Extract the [X, Y] coordinate from the center of the cell holding the provided text.  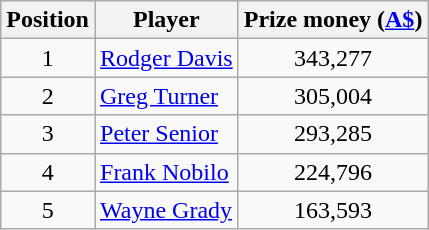
224,796 [333, 172]
Frank Nobilo [166, 172]
5 [48, 210]
1 [48, 58]
2 [48, 96]
4 [48, 172]
343,277 [333, 58]
163,593 [333, 210]
293,285 [333, 134]
Position [48, 20]
Rodger Davis [166, 58]
Greg Turner [166, 96]
Player [166, 20]
305,004 [333, 96]
Prize money (A$) [333, 20]
3 [48, 134]
Wayne Grady [166, 210]
Peter Senior [166, 134]
